Pinpoint the cell where the given text exists, returning its [x, y] midpoint coordinate. 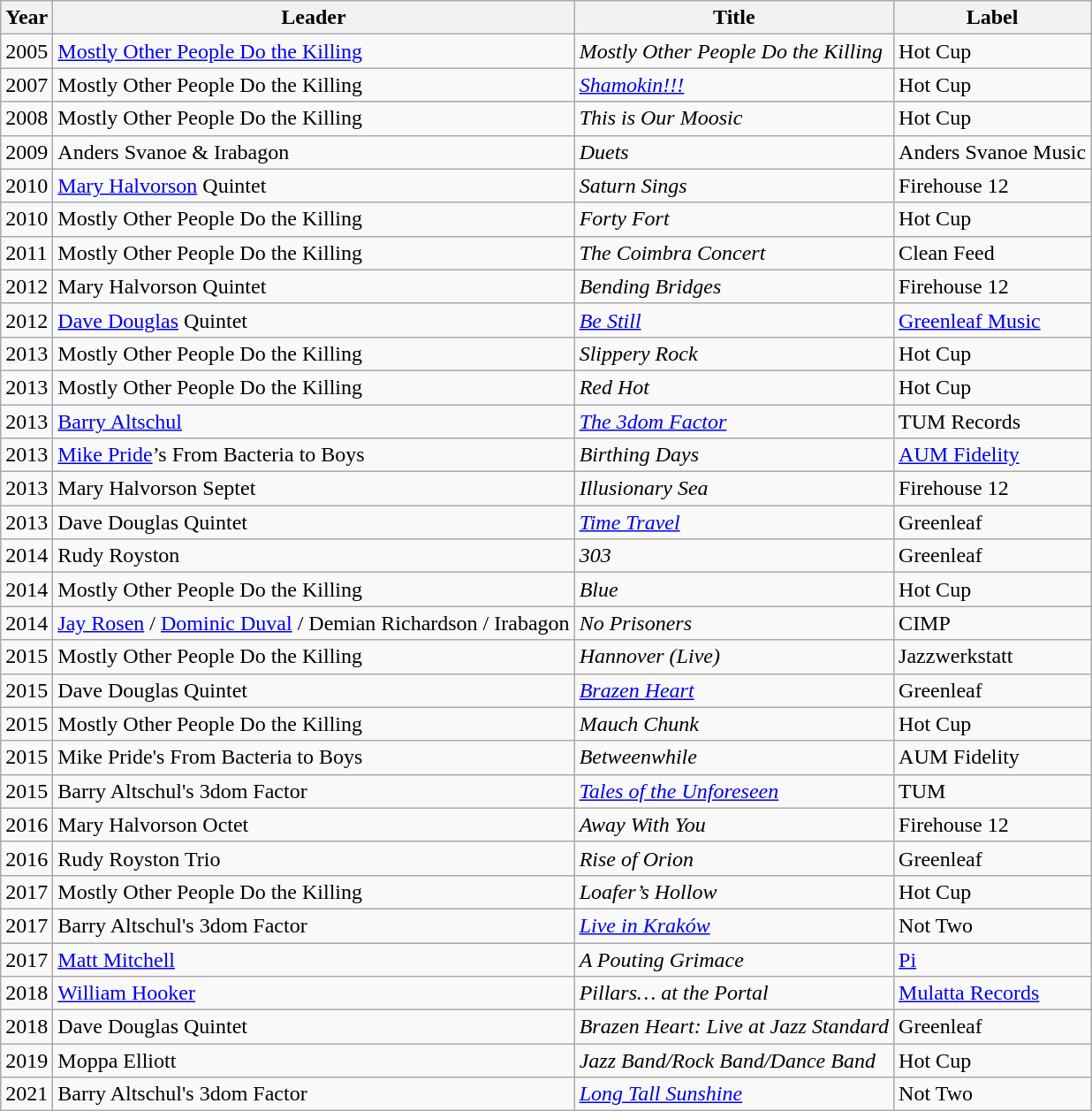
Rudy Royston [314, 556]
Slippery Rock [733, 354]
Hannover (Live) [733, 657]
2009 [27, 152]
Betweenwhile [733, 757]
Duets [733, 152]
2011 [27, 253]
Bending Bridges [733, 286]
Anders Svanoe & Irabagon [314, 152]
Time Travel [733, 522]
Rudy Royston Trio [314, 858]
Red Hot [733, 387]
Moppa Elliott [314, 1061]
303 [733, 556]
Pi [993, 959]
Mary Halvorson Octet [314, 825]
A Pouting Grimace [733, 959]
Brazen Heart: Live at Jazz Standard [733, 1027]
Mary Halvorson Septet [314, 489]
2021 [27, 1094]
Clean Feed [993, 253]
Mike Pride’s From Bacteria to Boys [314, 455]
Jazzwerkstatt [993, 657]
2008 [27, 118]
TUM Records [993, 422]
Saturn Sings [733, 186]
Label [993, 18]
Jay Rosen / Dominic Duval / Demian Richardson / Irabagon [314, 623]
TUM [993, 791]
Barry Altschul [314, 422]
2007 [27, 85]
Leader [314, 18]
Brazen Heart [733, 690]
This is Our Moosic [733, 118]
Year [27, 18]
The Coimbra Concert [733, 253]
Tales of the Unforeseen [733, 791]
Jazz Band/Rock Band/Dance Band [733, 1061]
Title [733, 18]
The 3dom Factor [733, 422]
2019 [27, 1061]
Pillars… at the Portal [733, 993]
Live in Kraków [733, 925]
Matt Mitchell [314, 959]
Anders Svanoe Music [993, 152]
Loafer’s Hollow [733, 892]
Mike Pride's From Bacteria to Boys [314, 757]
Mauch Chunk [733, 724]
Away With You [733, 825]
Long Tall Sunshine [733, 1094]
Birthing Days [733, 455]
Rise of Orion [733, 858]
Blue [733, 590]
Shamokin!!! [733, 85]
Be Still [733, 320]
William Hooker [314, 993]
Greenleaf Music [993, 320]
CIMP [993, 623]
Illusionary Sea [733, 489]
No Prisoners [733, 623]
2005 [27, 51]
Mulatta Records [993, 993]
Forty Fort [733, 219]
